Pinpoint the cell where the given text exists, returning its (X, Y) midpoint coordinate. 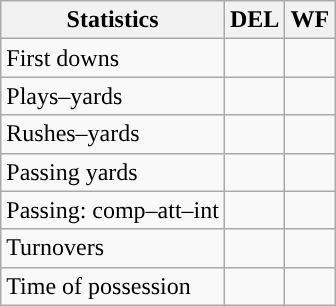
Plays–yards (113, 96)
Statistics (113, 20)
DEL (254, 20)
WF (310, 20)
Time of possession (113, 286)
Passing yards (113, 172)
Rushes–yards (113, 134)
Passing: comp–att–int (113, 210)
Turnovers (113, 248)
First downs (113, 58)
